Extract the (x, y) coordinate from the center of the cell holding the provided text.  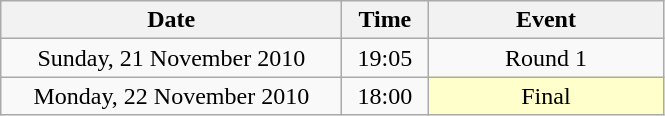
19:05 (385, 58)
Time (385, 20)
Round 1 (546, 58)
Event (546, 20)
Monday, 22 November 2010 (172, 96)
Date (172, 20)
Final (546, 96)
Sunday, 21 November 2010 (172, 58)
18:00 (385, 96)
